Return the (x, y) coordinate for the center point of the cell that contains the specified text.  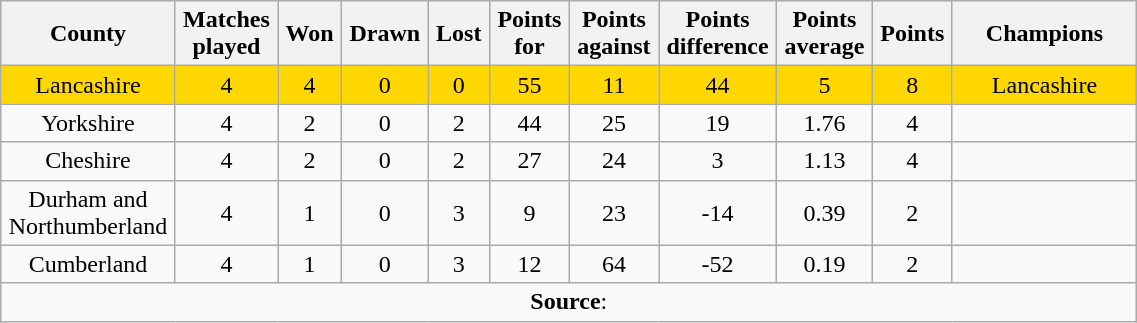
Cumberland (88, 264)
Drawn (385, 34)
5 (825, 85)
23 (614, 212)
Matches played (226, 34)
1.76 (825, 123)
25 (614, 123)
Points average (825, 34)
Yorkshire (88, 123)
Points difference (718, 34)
27 (530, 161)
Points against (614, 34)
0.19 (825, 264)
24 (614, 161)
Source: (569, 302)
Cheshire (88, 161)
0.39 (825, 212)
64 (614, 264)
11 (614, 85)
Points for (530, 34)
12 (530, 264)
Durham and Northumberland (88, 212)
19 (718, 123)
1.13 (825, 161)
-52 (718, 264)
55 (530, 85)
Champions (1044, 34)
8 (912, 85)
Points (912, 34)
County (88, 34)
9 (530, 212)
-14 (718, 212)
Lost (459, 34)
Won (310, 34)
